From the cell containing the given text, extract its center point as [X, Y] coordinate. 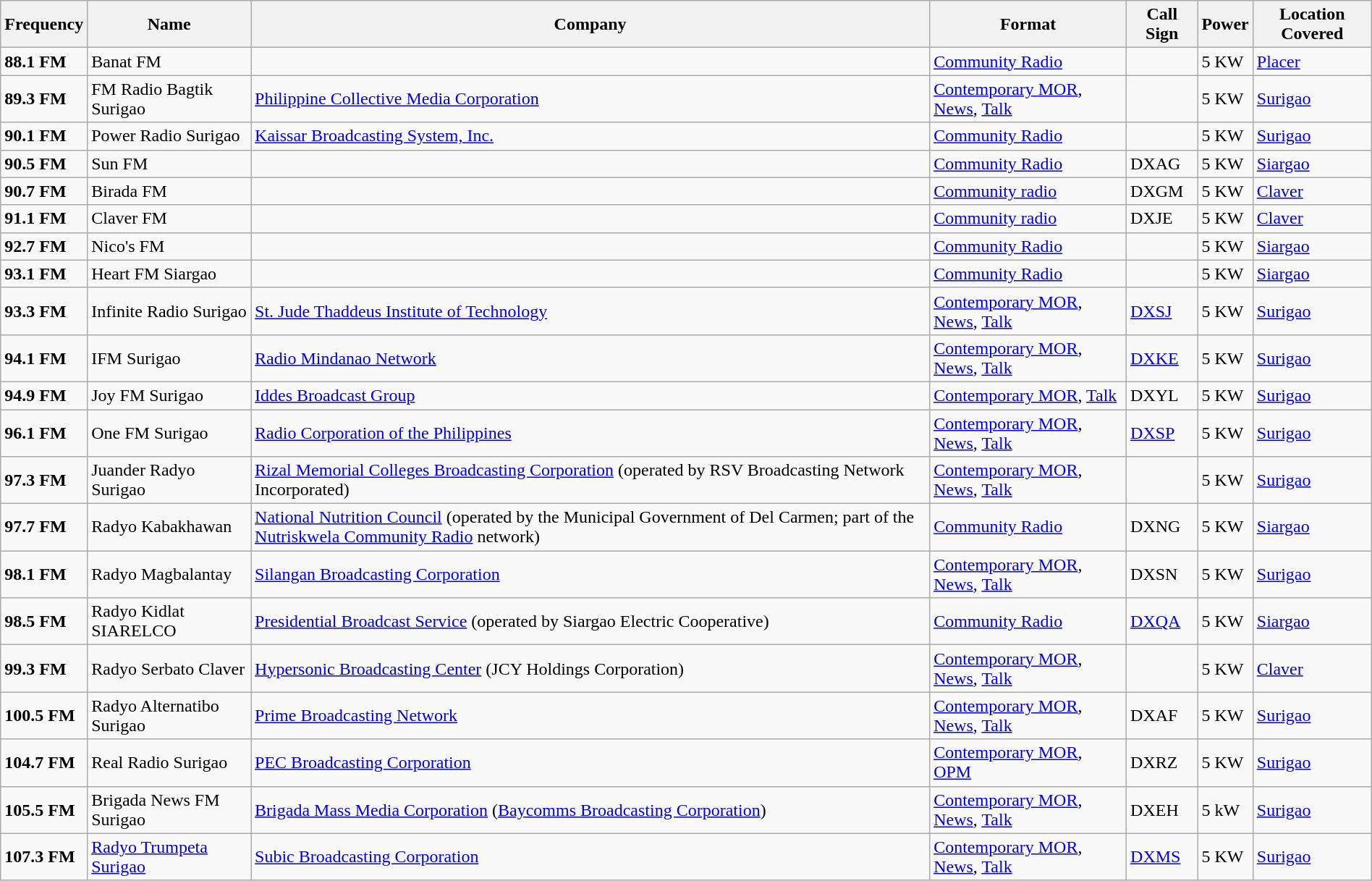
Placer [1312, 62]
5 kW [1225, 809]
DXGM [1162, 191]
Brigada Mass Media Corporation (Baycomms Broadcasting Corporation) [590, 809]
Juander Radyo Surigao [169, 481]
100.5 FM [44, 715]
91.1 FM [44, 219]
Rizal Memorial Colleges Broadcasting Corporation (operated by RSV Broadcasting Network Incorporated) [590, 481]
Radyo Trumpeta Surigao [169, 857]
Silangan Broadcasting Corporation [590, 575]
93.1 FM [44, 274]
Radio Mindanao Network [590, 358]
Claver FM [169, 219]
DXSP [1162, 433]
105.5 FM [44, 809]
Brigada News FM Surigao [169, 809]
Subic Broadcasting Corporation [590, 857]
Company [590, 25]
Radyo Kidlat SIARELCO [169, 621]
Power Radio Surigao [169, 136]
Infinite Radio Surigao [169, 311]
99.3 FM [44, 669]
104.7 FM [44, 763]
National Nutrition Council (operated by the Municipal Government of Del Carmen; part of the Nutriskwela Community Radio network) [590, 527]
Format [1028, 25]
Kaissar Broadcasting System, Inc. [590, 136]
DXSN [1162, 575]
Radyo Alternatibo Surigao [169, 715]
93.3 FM [44, 311]
Contemporary MOR, Talk [1028, 395]
IFM Surigao [169, 358]
PEC Broadcasting Corporation [590, 763]
DXRZ [1162, 763]
94.1 FM [44, 358]
Call Sign [1162, 25]
94.9 FM [44, 395]
Radio Corporation of the Philippines [590, 433]
97.7 FM [44, 527]
DXQA [1162, 621]
Iddes Broadcast Group [590, 395]
Heart FM Siargao [169, 274]
One FM Surigao [169, 433]
DXAG [1162, 164]
St. Jude Thaddeus Institute of Technology [590, 311]
FM Radio Bagtik Surigao [169, 98]
Radyo Magbalantay [169, 575]
DXEH [1162, 809]
90.1 FM [44, 136]
Contemporary MOR, OPM [1028, 763]
Prime Broadcasting Network [590, 715]
Nico's FM [169, 246]
Philippine Collective Media Corporation [590, 98]
DXKE [1162, 358]
Presidential Broadcast Service (operated by Siargao Electric Cooperative) [590, 621]
Radyo Serbato Claver [169, 669]
Sun FM [169, 164]
Banat FM [169, 62]
96.1 FM [44, 433]
89.3 FM [44, 98]
92.7 FM [44, 246]
98.5 FM [44, 621]
DXSJ [1162, 311]
DXNG [1162, 527]
107.3 FM [44, 857]
97.3 FM [44, 481]
Frequency [44, 25]
Birada FM [169, 191]
Hypersonic Broadcasting Center (JCY Holdings Corporation) [590, 669]
Real Radio Surigao [169, 763]
Power [1225, 25]
DXMS [1162, 857]
DXAF [1162, 715]
Name [169, 25]
Joy FM Surigao [169, 395]
Location Covered [1312, 25]
DXJE [1162, 219]
88.1 FM [44, 62]
90.5 FM [44, 164]
DXYL [1162, 395]
98.1 FM [44, 575]
90.7 FM [44, 191]
Radyo Kabakhawan [169, 527]
